Provide the [x, y] coordinate of the cell's center where the given text is located.  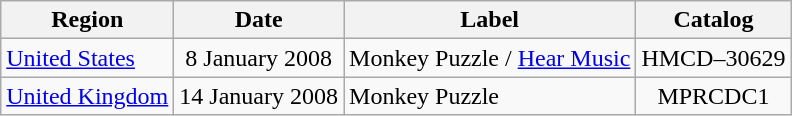
United Kingdom [88, 96]
United States [88, 58]
Date [259, 20]
Region [88, 20]
HMCD–30629 [714, 58]
Catalog [714, 20]
Monkey Puzzle [490, 96]
Monkey Puzzle / Hear Music [490, 58]
MPRCDC1 [714, 96]
Label [490, 20]
14 January 2008 [259, 96]
8 January 2008 [259, 58]
